Detect which cell encompasses the target text, then output its [X, Y] center coordinate. 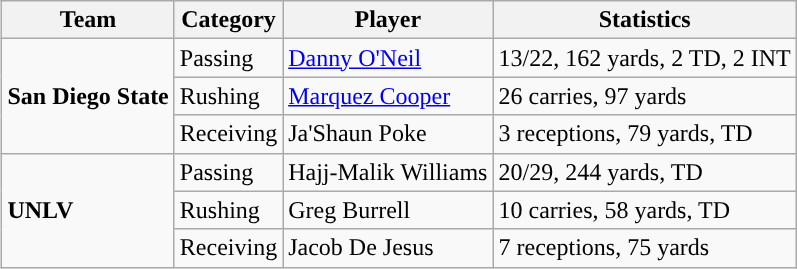
San Diego State [88, 96]
Player [388, 20]
Hajj-Malik Williams [388, 172]
Ja'Shaun Poke [388, 134]
3 receptions, 79 yards, TD [644, 134]
Marquez Cooper [388, 96]
13/22, 162 yards, 2 TD, 2 INT [644, 58]
7 receptions, 75 yards [644, 248]
26 carries, 97 yards [644, 96]
Team [88, 20]
Danny O'Neil [388, 58]
20/29, 244 yards, TD [644, 172]
Statistics [644, 20]
Jacob De Jesus [388, 248]
Greg Burrell [388, 210]
10 carries, 58 yards, TD [644, 210]
UNLV [88, 210]
Category [228, 20]
